Extract the [X, Y] coordinate from the center of the cell holding the provided text.  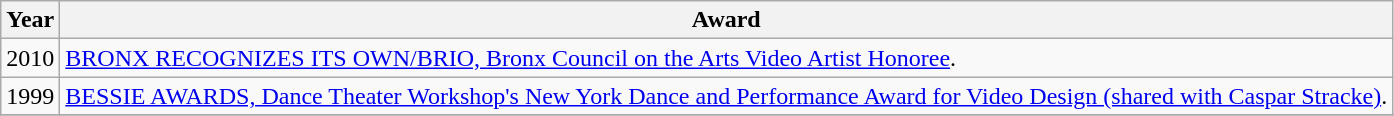
1999 [30, 96]
BRONX RECOGNIZES ITS OWN/BRIO, Bronx Council on the Arts Video Artist Honoree. [726, 58]
2010 [30, 58]
Award [726, 20]
Year [30, 20]
BESSIE AWARDS, Dance Theater Workshop's New York Dance and Performance Award for Video Design (shared with Caspar Stracke). [726, 96]
